Pinpoint the cell where the given text exists, returning its [X, Y] midpoint coordinate. 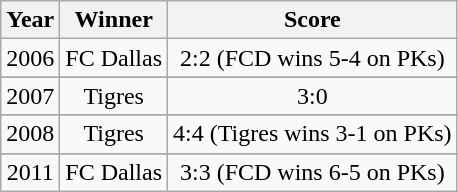
2011 [30, 172]
3:3 (FCD wins 6-5 on PKs) [313, 172]
3:0 [313, 96]
2:2 (FCD wins 5-4 on PKs) [313, 58]
2008 [30, 134]
2007 [30, 96]
Year [30, 20]
4:4 (Tigres wins 3-1 on PKs) [313, 134]
2006 [30, 58]
Score [313, 20]
Winner [114, 20]
